Detect which cell encompasses the target text, then output its [X, Y] center coordinate. 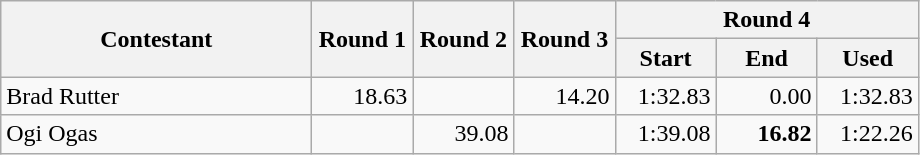
End [766, 58]
Brad Rutter [156, 96]
Round 2 [464, 39]
1:22.26 [868, 134]
Contestant [156, 39]
16.82 [766, 134]
Start [666, 58]
0.00 [766, 96]
18.63 [362, 96]
39.08 [464, 134]
Round 4 [766, 20]
Round 1 [362, 39]
Round 3 [564, 39]
14.20 [564, 96]
Ogi Ogas [156, 134]
1:39.08 [666, 134]
Used [868, 58]
